Detect which cell encompasses the target text, then output its (x, y) center coordinate. 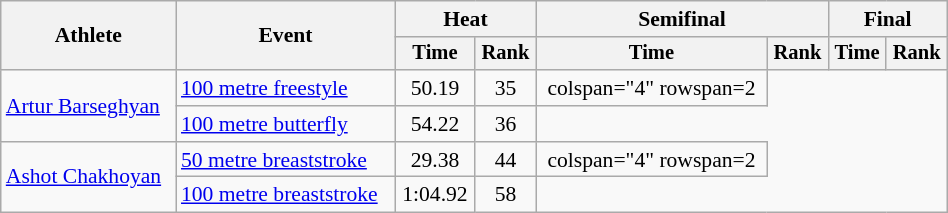
Artur Barseghyan (88, 106)
Heat (466, 19)
Ashot Chakhoyan (88, 178)
100 metre breaststroke (286, 195)
100 metre butterfly (286, 124)
Final (888, 19)
Event (286, 36)
36 (506, 124)
Athlete (88, 36)
1:04.92 (435, 195)
35 (506, 88)
29.38 (435, 160)
44 (506, 160)
50 metre breaststroke (286, 160)
Semifinal (682, 19)
58 (506, 195)
100 metre freestyle (286, 88)
50.19 (435, 88)
54.22 (435, 124)
